Determine the (x, y) coordinate at the center of the cell enclosing the given text.  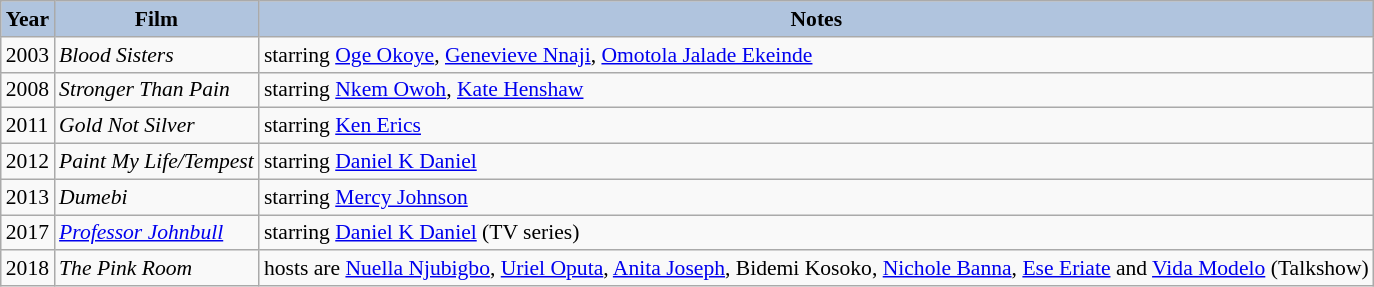
Dumebi (156, 197)
The Pink Room (156, 269)
2017 (28, 233)
starring Oge Okoye, Genevieve Nnaji, Omotola Jalade Ekeinde (816, 55)
Gold Not Silver (156, 126)
Stronger Than Pain (156, 90)
Film (156, 19)
Notes (816, 19)
2008 (28, 90)
2011 (28, 126)
starring Nkem Owoh, Kate Henshaw (816, 90)
2012 (28, 162)
starring Mercy Johnson (816, 197)
2018 (28, 269)
Year (28, 19)
2003 (28, 55)
hosts are Nuella Njubigbo, Uriel Oputa, Anita Joseph, Bidemi Kosoko, Nichole Banna, Ese Eriate and Vida Modelo (Talkshow) (816, 269)
starring Daniel K Daniel (TV series) (816, 233)
starring Daniel K Daniel (816, 162)
starring Ken Erics (816, 126)
Paint My Life/Tempest (156, 162)
Blood Sisters (156, 55)
Professor Johnbull (156, 233)
2013 (28, 197)
